Extract the [X, Y] coordinate from the center of the cell holding the provided text.  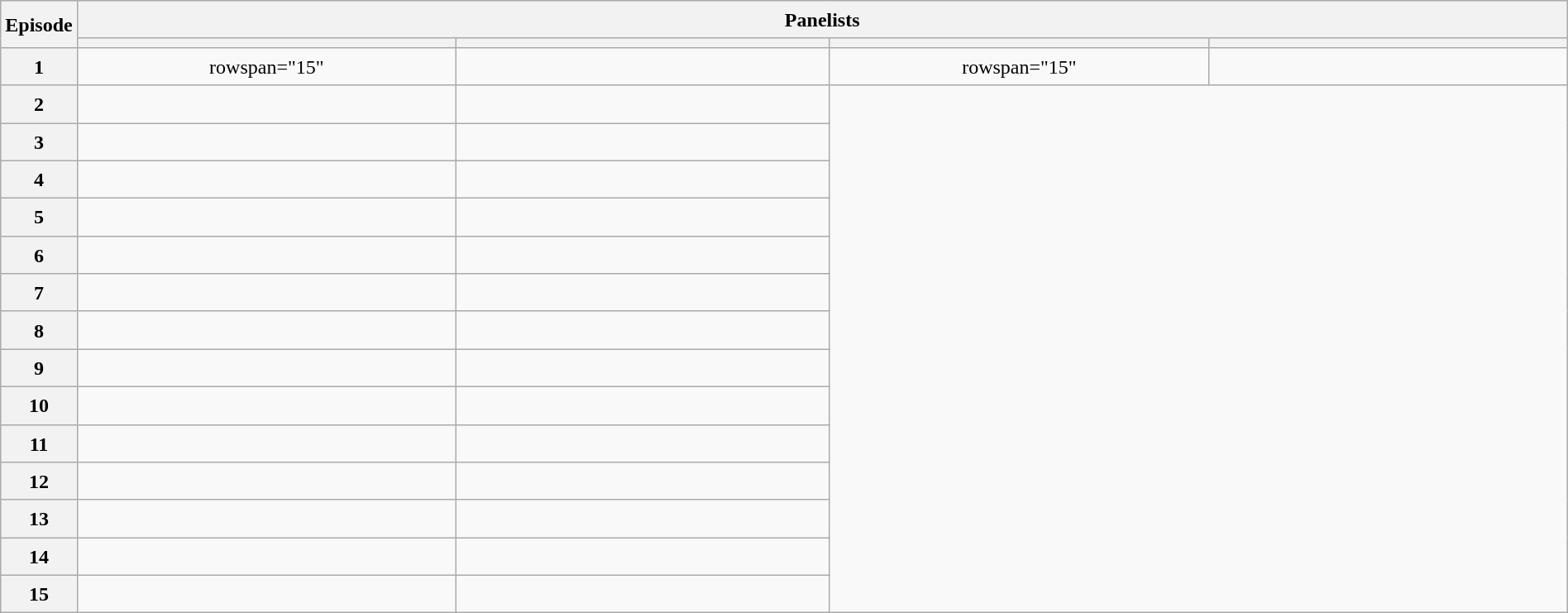
11 [39, 443]
14 [39, 557]
Episode [39, 25]
1 [39, 66]
8 [39, 330]
4 [39, 180]
10 [39, 405]
2 [39, 104]
9 [39, 368]
6 [39, 255]
Panelists [822, 20]
15 [39, 594]
7 [39, 293]
3 [39, 141]
12 [39, 481]
5 [39, 218]
13 [39, 519]
